Detect which cell encompasses the target text, then output its (X, Y) center coordinate. 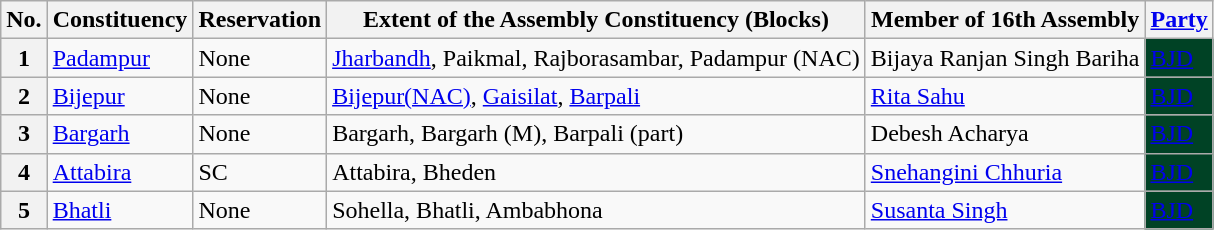
1 (24, 58)
Attabira (120, 172)
Reservation (260, 20)
Sohella, Bhatli, Ambabhona (596, 210)
Member of 16th Assembly (1005, 20)
Bargarh, Bargarh (M), Barpali (part) (596, 134)
Bijepur (120, 96)
4 (24, 172)
2 (24, 96)
Bhatli (120, 210)
5 (24, 210)
No. (24, 20)
Constituency (120, 20)
SC (260, 172)
Bijepur(NAC), Gaisilat, Barpali (596, 96)
Attabira, Bheden (596, 172)
Extent of the Assembly Constituency (Blocks) (596, 20)
Padampur (120, 58)
3 (24, 134)
Bijaya Ranjan Singh Bariha (1005, 58)
Party (1179, 20)
Jharbandh, Paikmal, Rajborasambar, Padampur (NAC) (596, 58)
Rita Sahu (1005, 96)
Debesh Acharya (1005, 134)
Bargarh (120, 134)
Snehangini Chhuria (1005, 172)
Susanta Singh (1005, 210)
